Provide the (X, Y) coordinate of the cell's center where the given text is located.  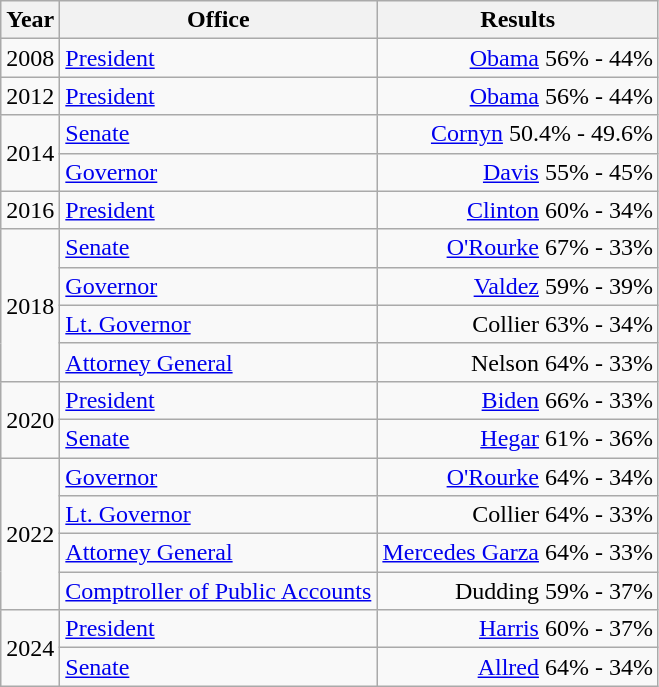
2008 (30, 58)
Clinton 60% - 34% (518, 210)
O'Rourke 67% - 33% (518, 248)
Biden 66% - 33% (518, 400)
Hegar 61% - 36% (518, 438)
Nelson 64% - 33% (518, 362)
2014 (30, 153)
2020 (30, 419)
Harris 60% - 37% (518, 629)
Results (518, 20)
Office (218, 20)
Davis 55% - 45% (518, 172)
Collier 64% - 33% (518, 515)
2018 (30, 305)
Comptroller of Public Accounts (218, 591)
Year (30, 20)
2012 (30, 96)
2016 (30, 210)
Valdez 59% - 39% (518, 286)
Mercedes Garza 64% - 33% (518, 553)
Allred 64% - 34% (518, 667)
2022 (30, 534)
O'Rourke 64% - 34% (518, 477)
Collier 63% - 34% (518, 324)
Dudding 59% - 37% (518, 591)
Cornyn 50.4% - 49.6% (518, 134)
2024 (30, 648)
